Return the (X, Y) coordinate for the center point of the cell that contains the specified text.  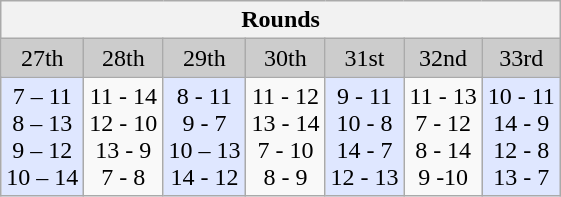
32nd (443, 58)
11 - 137 - 128 - 149 -10 (443, 136)
Rounds (281, 20)
10 - 1114 - 912 - 813 - 7 (521, 136)
31st (364, 58)
28th (124, 58)
11 - 1412 - 1013 - 97 - 8 (124, 136)
30th (286, 58)
8 - 119 - 710 – 1314 - 12 (204, 136)
29th (204, 58)
27th (42, 58)
33rd (521, 58)
11 - 1213 - 147 - 108 - 9 (286, 136)
9 - 1110 - 814 - 712 - 13 (364, 136)
7 – 118 – 139 – 1210 – 14 (42, 136)
